Scan for the cell matching the given text and deliver its (x, y) coordinate at center. 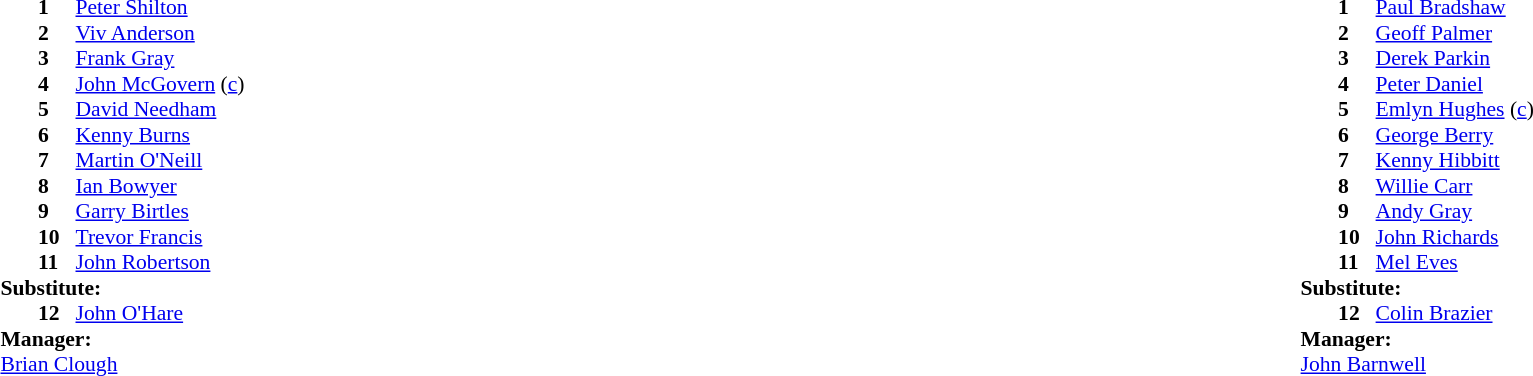
Garry Birtles (160, 211)
John Robertson (160, 263)
John McGovern (c) (160, 84)
John O'Hare (160, 313)
Kenny Burns (160, 135)
Trevor Francis (160, 237)
Frank Gray (160, 59)
Substitute: (122, 288)
Ian Bowyer (160, 186)
Manager: (122, 339)
David Needham (160, 109)
Viv Anderson (160, 33)
Martin O'Neill (160, 161)
